Extract the (X, Y) coordinate from the center of the cell holding the provided text.  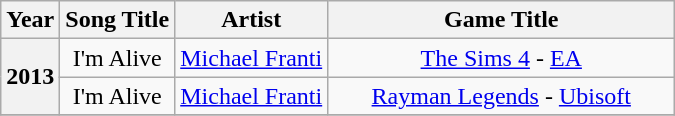
Song Title (118, 20)
Year (30, 20)
Artist (252, 20)
Rayman Legends - Ubisoft (502, 96)
2013 (30, 77)
Game Title (502, 20)
The Sims 4 - EA (502, 58)
